Pinpoint the cell where the given text exists, returning its [x, y] midpoint coordinate. 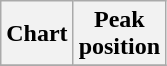
Chart [37, 34]
Peakposition [119, 34]
